Scan for the cell matching the given text and deliver its [X, Y] coordinate at center. 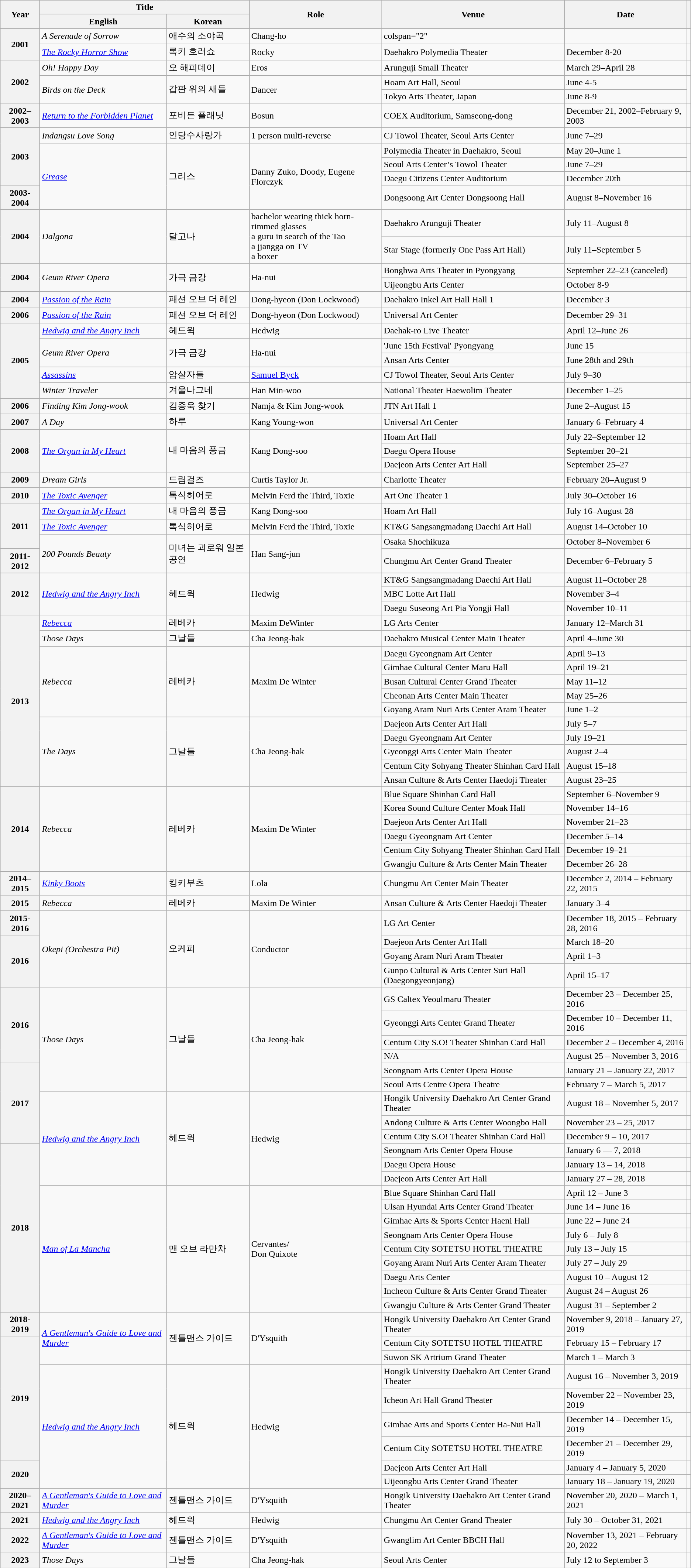
January 18 – January 19, 2020 [625, 1481]
Year [20, 14]
July 27 – July 29 [625, 1263]
Icheon Art Hall Grand Theater [473, 1400]
Bosun [315, 116]
애수의 소야곡 [208, 36]
July 5–7 [625, 724]
2020–2021 [20, 1500]
하루 [208, 422]
bachelor wearing thick horn-rimmed glassesa guru in search of the Taoa jjangga on TVa boxer [315, 237]
January 4 – January 5, 2020 [625, 1467]
A Day [103, 422]
August 23–25 [625, 780]
Seoul Arts Centre Opera Theatre [473, 1084]
April 12–June 26 [625, 331]
May 25–26 [625, 696]
December 19–21 [625, 850]
Venue [473, 14]
July 11–September 5 [625, 250]
2003-2004 [20, 197]
겨울나그네 [208, 391]
Uijeongbu Arts Center [473, 285]
November 14–16 [625, 808]
Lola [315, 883]
갑판 위의 새들 [208, 90]
Andong Culture & Arts Center Woongbo Hall [473, 1122]
2017 [20, 1103]
August 8–November 16 [625, 197]
January 6 — 7, 2018 [625, 1150]
COEX Auditorium, Samseong-dong [473, 116]
Daegu Arts Center [473, 1277]
July 11–August 8 [625, 223]
포비든 플래닛 [208, 116]
December 18, 2015 – February 28, 2016 [625, 923]
Daehakro Inkel Art Hall Hall 1 [473, 300]
August 15–18 [625, 766]
Daehakro Polymedia Theater [473, 52]
Maxim DeWinter [315, 623]
July 19–21 [625, 738]
Charlotte Theater [473, 480]
Dongsoong Art Center Dongsoong Hall [473, 197]
Kinky Boots [103, 883]
Bonghwa Arts Theater in Pyongyang [473, 271]
오 해피데이 [208, 68]
2013 [20, 701]
Dancer [315, 90]
Goyang Aram Nuri Aram Theater [473, 956]
December 8-20 [625, 52]
Seoul Arts Center’s Towol Theater [473, 164]
June 4-5 [625, 83]
April 12 – June 3 [625, 1193]
Suwon SK Artrium Grand Theater [473, 1357]
Gunpo Cultural & Arts Center Suri Hall (Daegongyeonjang) [473, 975]
August 2–4 [625, 752]
2011 [20, 526]
November 23 – 25, 2017 [625, 1122]
June 1–2 [625, 710]
Grease [103, 176]
2009 [20, 480]
오케피 [208, 949]
July 6 – July 8 [625, 1235]
February 7 – March 5, 2017 [625, 1084]
August 31 – September 2 [625, 1305]
July 22–September 12 [625, 437]
2014 [20, 829]
2010 [20, 495]
록키 호러쇼 [208, 52]
Kang Young-won [315, 422]
Chang-ho [315, 36]
Gyeonggi Arts Center Grand Theater [473, 1023]
2002–2003 [20, 116]
July 13 – July 15 [625, 1249]
Gwangju Culture & Arts Center Main Theater [473, 864]
2001 [20, 44]
2019 [20, 1398]
Conductor [315, 949]
May 11–12 [625, 682]
The Rocky Horror Show [103, 52]
Gimhae Arts and Sports Center Ha-Nui Hall [473, 1424]
October 8-9 [625, 285]
September 6–November 9 [625, 794]
March 29–April 28 [625, 68]
암살자들 [208, 375]
December 1–25 [625, 391]
Gyeonggi Arts Center Main Theater [473, 752]
January 12–March 31 [625, 623]
November 22 – November 23, 2019 [625, 1400]
Tokyo Arts Theater, Japan [473, 97]
August 25 – November 3, 2016 [625, 1056]
2015-2016 [20, 923]
The Days [103, 752]
2015 [20, 903]
March 1 – March 3 [625, 1357]
July 16–August 28 [625, 511]
January 6–February 4 [625, 422]
2012 [20, 594]
Daehakro Musical Center Main Theater [473, 639]
November 9, 2018 – January 27, 2019 [625, 1324]
2005 [20, 361]
미녀는 괴로워 일본 공연 [208, 554]
December 9 – 10, 2017 [625, 1136]
December 29–31 [625, 315]
Art One Theater 1 [473, 495]
December 6–February 5 [625, 560]
December 26–28 [625, 864]
June 14 – June 16 [625, 1207]
200 Pounds Beauty [103, 554]
1 person multi-reverse [315, 136]
December 2, 2014 – February 22, 2015 [625, 883]
김종욱 찾기 [208, 406]
인당수사랑가 [208, 136]
Gimhae Arts & Sports Center Haeni Hall [473, 1221]
2021 [20, 1520]
June 2–August 15 [625, 406]
LG Art Center [473, 923]
January 13 – 14, 2018 [625, 1164]
Assassins [103, 375]
February 15 – February 17 [625, 1343]
Finding Kim Jong-wook [103, 406]
Okepi (Orchestra Pit) [103, 949]
GS Caltex Yeoulmaru Theater [473, 999]
드림걸즈 [208, 480]
December 10 – December 11, 2016 [625, 1023]
December 3 [625, 300]
Winter Traveler [103, 391]
2022 [20, 1540]
English [103, 21]
Arunguji Small Theater [473, 68]
'June 15th Festival' Pyongyang [473, 346]
Dream Girls [103, 480]
January 21 – January 22, 2017 [625, 1070]
Daehakro Arunguji Theater [473, 223]
2003 [20, 157]
2002 [20, 82]
Seoul Arts Center [473, 1560]
November 13, 2021 – February 20, 2022 [625, 1540]
February 20–August 9 [625, 480]
2020 [20, 1474]
May 20–June 1 [625, 150]
2011-2012 [20, 560]
Daegu Citizens Center Auditorium [473, 178]
2007 [20, 422]
Korea Sound Culture Center Moak Hall [473, 808]
July 30–October 16 [625, 495]
August 24 – August 26 [625, 1291]
June 15 [625, 346]
Gwangju Culture & Arts Center Grand Theater [473, 1305]
June 8-9 [625, 97]
September 22–23 (canceled) [625, 271]
Chungmu Art Center Main Theater [473, 883]
그리스 [208, 176]
Ulsan Hyundai Arts Center Grand Theater [473, 1207]
Namja & Kim Jong-wook [315, 406]
Birds on the Deck [103, 90]
2014–2015 [20, 883]
September 25–27 [625, 465]
Man of La Mancha [103, 1249]
December 14 – December 15, 2019 [625, 1424]
Han Sang-jun [315, 554]
2018-2019 [20, 1324]
Uijeongbu Arts Center Grand Theater [473, 1481]
Oh! Happy Day [103, 68]
November 10–11 [625, 608]
January 3–4 [625, 903]
2023 [20, 1560]
Eros [315, 68]
2018 [20, 1228]
Gwanglim Art Center BBCH Hall [473, 1540]
November 3–4 [625, 594]
Polymedia Theater in Daehakro, Seoul [473, 150]
Busan Cultural Center Grand Theater [473, 682]
Korean [208, 21]
Indangsu Love Song [103, 136]
October 8–November 6 [625, 542]
December 21 – December 29, 2019 [625, 1448]
July 9–30 [625, 375]
June 28th and 29th [625, 360]
November 21–23 [625, 822]
Return to the Forbidden Planet [103, 116]
Danny Zuko, Doody, Eugene Florczyk [315, 176]
Date [625, 14]
June 22 – June 24 [625, 1221]
December 21, 2002–February 9, 2003 [625, 116]
April 4–June 30 [625, 639]
April 1–3 [625, 956]
September 20–21 [625, 451]
August 11–October 28 [625, 580]
N/A [473, 1056]
Cheonan Arts Center Main Theater [473, 696]
Title [145, 7]
Osaka Shochikuza [473, 542]
August 14–October 10 [625, 527]
Dalgona [103, 237]
2008 [20, 451]
LG Arts Center [473, 623]
April 9–13 [625, 653]
December 23 – December 25, 2016 [625, 999]
JTN Art Hall 1 [473, 406]
December 20th [625, 178]
December 5–14 [625, 836]
Samuel Byck [315, 375]
Ansan Arts Center [473, 360]
August 16 – November 3, 2019 [625, 1376]
January 27 – 28, 2018 [625, 1178]
Hoam Art Hall, Seoul [473, 83]
colspan="2" [473, 36]
킹키부츠 [208, 883]
Curtis Taylor Jr. [315, 480]
Han Min-woo [315, 391]
August 10 – August 12 [625, 1277]
Daegu Suseong Art Pia Yongji Hall [473, 608]
Rocky [315, 52]
March 18–20 [625, 942]
December 2 – December 4, 2016 [625, 1042]
A Serenade of Sorrow [103, 36]
Incheon Culture & Arts Center Grand Theater [473, 1291]
Role [315, 14]
April 19–21 [625, 668]
November 20, 2020 – March 1, 2021 [625, 1500]
Cervantes/Don Quixote [315, 1249]
July 12 to September 3 [625, 1560]
달고나 [208, 237]
July 30 – October 31, 2021 [625, 1520]
August 18 – November 5, 2017 [625, 1103]
Daehak-ro Live Theater [473, 331]
Gimhae Cultural Center Maru Hall [473, 668]
National Theater Haewolim Theater [473, 391]
April 15–17 [625, 975]
MBC Lotte Art Hall [473, 594]
맨 오브 라만차 [208, 1249]
Star Stage (formerly One Pass Art Hall) [473, 250]
